Search for the cell housing the specified text and yield its (x, y) center coordinate. 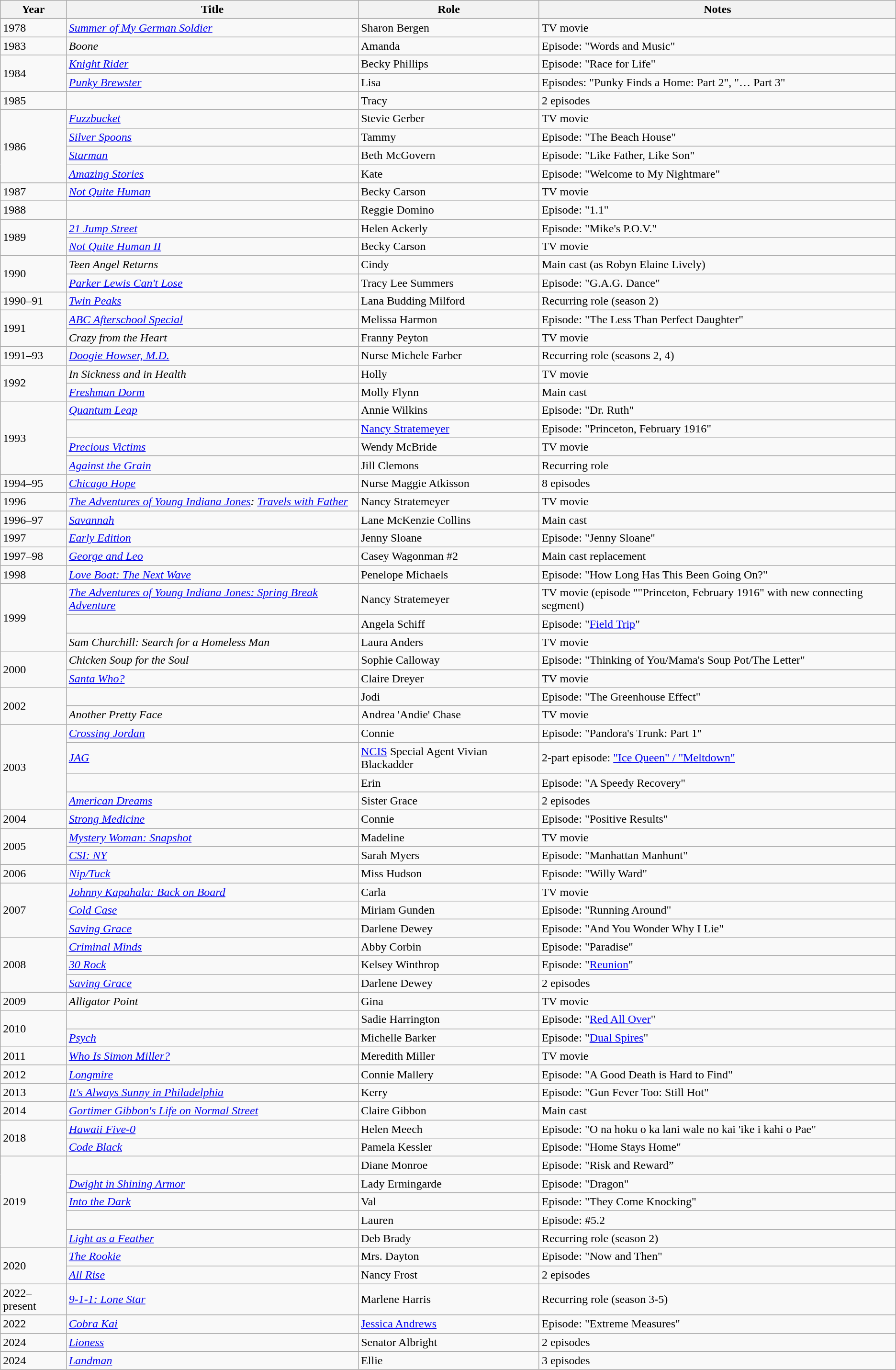
Madeline (449, 838)
All Rise (212, 1275)
Episode: "Gun Fever Too: Still Hot" (717, 1092)
Amazing Stories (212, 173)
Nip/Tuck (212, 874)
Beth McGovern (449, 155)
2013 (34, 1092)
Who Is Simon Miller? (212, 1056)
Episode: "Red All Over" (717, 1019)
Year (34, 10)
Claire Dreyer (449, 679)
1998 (34, 575)
Episode: "G.A.G. Dance" (717, 283)
Recurring role (seasons 2, 4) (717, 356)
The Rookie (212, 1257)
Episode: "Field Trip" (717, 624)
American Dreams (212, 801)
30 Rock (212, 965)
Episode: "The Greenhouse Effect" (717, 697)
ABC Afterschool Special (212, 319)
The Adventures of Young Indiana Jones: Spring Break Adventure (212, 600)
Precious Victims (212, 447)
Lane McKenzie Collins (449, 520)
Sam Churchill: Search for a Homeless Man (212, 642)
Episodes: "Punky Finds a Home: Part 2", "… Part 3" (717, 82)
George and Leo (212, 556)
Punky Brewster (212, 82)
1988 (34, 210)
Carla (449, 892)
Episode: #5.2 (717, 1220)
1985 (34, 101)
Casey Wagonman #2 (449, 556)
Gina (449, 1001)
2008 (34, 965)
Episode: "Dual Spires" (717, 1038)
Episode: "Thinking of You/Mama's Soup Pot/The Letter" (717, 660)
2007 (34, 910)
Episode: "Dr. Ruth" (717, 410)
Longmire (212, 1074)
Holly (449, 374)
NCIS Special Agent Vivian Blackadder (449, 758)
Freshman Dorm (212, 392)
Jill Clemons (449, 465)
Wendy McBride (449, 447)
Jessica Andrews (449, 1324)
JAG (212, 758)
Crossing Jordan (212, 733)
Episode: "And You Wonder Why I Lie" (717, 928)
Parker Lewis Can't Lose (212, 283)
Sister Grace (449, 801)
Helen Ackerly (449, 228)
1983 (34, 46)
Becky Phillips (449, 64)
Angela Schiff (449, 624)
Love Boat: The Next Wave (212, 575)
Annie Wilkins (449, 410)
Episode: "Now and Then" (717, 1257)
Landman (212, 1360)
Not Quite Human II (212, 247)
Episode: "Race for Life" (717, 64)
1990–91 (34, 301)
Kate (449, 173)
Johnny Kapahala: Back on Board (212, 892)
CSI: NY (212, 856)
Psych (212, 1038)
1994–95 (34, 483)
Kerry (449, 1092)
Mrs. Dayton (449, 1257)
Helen Meech (449, 1129)
Cindy (449, 265)
Reggie Domino (449, 210)
2000 (34, 669)
2004 (34, 819)
Ellie (449, 1360)
Nurse Michele Farber (449, 356)
Gortimer Gibbon's Life on Normal Street (212, 1110)
TV movie (episode ""Princeton, February 1916" with new connecting segment) (717, 600)
Amanda (449, 46)
Code Black (212, 1147)
2006 (34, 874)
1984 (34, 73)
Into the Dark (212, 1202)
Recurring role (season 3-5) (717, 1300)
Tracy Lee Summers (449, 283)
Against the Grain (212, 465)
Chicken Soup for the Soul (212, 660)
Mystery Woman: Snapshot (212, 838)
Episode: "Words and Music" (717, 46)
2-part episode: "Ice Queen" / "Meltdown" (717, 758)
Connie Mallery (449, 1074)
Episode: "1.1" (717, 210)
Silver Spoons (212, 137)
1993 (34, 438)
2011 (34, 1056)
Sophie Calloway (449, 660)
1990 (34, 274)
Doogie Howser, M.D. (212, 356)
Episode: "Jenny Sloane" (717, 538)
Episode: "Risk and Reward” (717, 1166)
Erin (449, 782)
Val (449, 1202)
2020 (34, 1266)
Melissa Harmon (449, 319)
Lisa (449, 82)
Hawaii Five-0 (212, 1129)
2012 (34, 1074)
Episode: "Welcome to My Nightmare" (717, 173)
Nurse Maggie Atkisson (449, 483)
Early Edition (212, 538)
Meredith Miller (449, 1056)
Twin Peaks (212, 301)
Episode: "Like Father, Like Son" (717, 155)
Franny Peyton (449, 338)
Chicago Hope (212, 483)
Episode: "Running Around" (717, 910)
Episode: "The Less Than Perfect Daughter" (717, 319)
Alligator Point (212, 1001)
Episode: "Manhattan Manhunt" (717, 856)
Savannah (212, 520)
Jenny Sloane (449, 538)
1997 (34, 538)
Main cast replacement (717, 556)
Senator Albright (449, 1342)
Criminal Minds (212, 947)
Episode: "Reunion" (717, 965)
Lauren (449, 1220)
2014 (34, 1110)
Episode: "Dragon" (717, 1184)
Light as a Feather (212, 1238)
2018 (34, 1138)
1989 (34, 238)
Episode: "Home Stays Home" (717, 1147)
2002 (34, 706)
Laura Anders (449, 642)
Andrea 'Andie' Chase (449, 715)
Not Quite Human (212, 192)
Episode: "Mike's P.O.V." (717, 228)
Episode: "Willy Ward" (717, 874)
Abby Corbin (449, 947)
Role (449, 10)
1986 (34, 146)
Sharon Bergen (449, 28)
2005 (34, 847)
1991 (34, 328)
1997–98 (34, 556)
Claire Gibbon (449, 1110)
Strong Medicine (212, 819)
2022 (34, 1324)
Kelsey Winthrop (449, 965)
Episode: "The Beach House" (717, 137)
Santa Who? (212, 679)
1991–93 (34, 356)
Knight Rider (212, 64)
Penelope Michaels (449, 575)
2010 (34, 1029)
Stevie Gerber (449, 119)
Main cast (as Robyn Elaine Lively) (717, 265)
In Sickness and in Health (212, 374)
Lioness (212, 1342)
2022–present (34, 1300)
Dwight in Shining Armor (212, 1184)
1987 (34, 192)
9-1-1: Lone Star (212, 1300)
Sarah Myers (449, 856)
Another Pretty Face (212, 715)
Notes (717, 10)
Fuzzbucket (212, 119)
1996 (34, 501)
Starman (212, 155)
Quantum Leap (212, 410)
1999 (34, 618)
1996–97 (34, 520)
Sadie Harrington (449, 1019)
Cold Case (212, 910)
Episode: "Pandora's Trunk: Part 1" (717, 733)
8 episodes (717, 483)
Episode: "How Long Has This Been Going On?" (717, 575)
Michelle Barker (449, 1038)
Summer of My German Soldier (212, 28)
Lady Ermingarde (449, 1184)
Episode: "Princeton, February 1916" (717, 429)
Episode: "A Good Death is Hard to Find" (717, 1074)
Miriam Gunden (449, 910)
Molly Flynn (449, 392)
Deb Brady (449, 1238)
The Adventures of Young Indiana Jones: Travels with Father (212, 501)
Lana Budding Milford (449, 301)
Boone (212, 46)
Teen Angel Returns (212, 265)
Episode: "A Speedy Recovery" (717, 782)
Episode: "Extreme Measures" (717, 1324)
It's Always Sunny in Philadelphia (212, 1092)
2003 (34, 767)
Tracy (449, 101)
Cobra Kai (212, 1324)
Pamela Kessler (449, 1147)
Tammy (449, 137)
Recurring role (717, 465)
Episode: "Positive Results" (717, 819)
21 Jump Street (212, 228)
Episode: "They Come Knocking" (717, 1202)
Episode: "Paradise" (717, 947)
2009 (34, 1001)
Nancy Frost (449, 1275)
1992 (34, 383)
3 episodes (717, 1360)
Marlene Harris (449, 1300)
Miss Hudson (449, 874)
Title (212, 10)
Jodi (449, 697)
Diane Monroe (449, 1166)
Episode: "O na hoku o ka lani wale no kai 'ike i kahi o Pae" (717, 1129)
Crazy from the Heart (212, 338)
1978 (34, 28)
2019 (34, 1202)
